Pinpoint the cell where the given text exists, returning its [X, Y] midpoint coordinate. 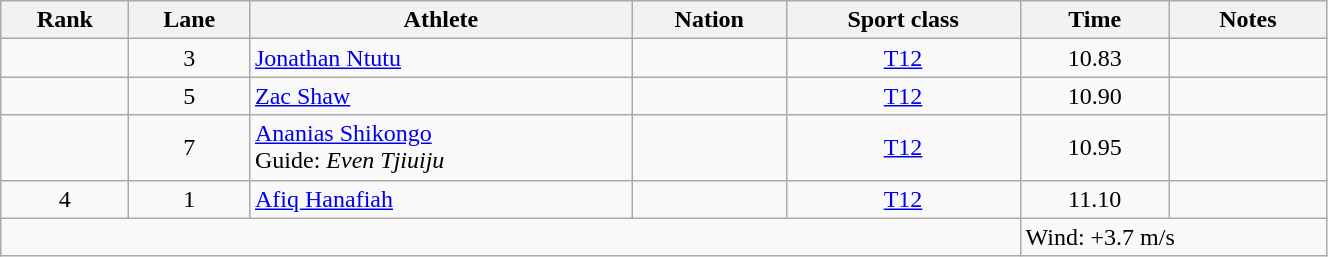
11.10 [1094, 199]
7 [190, 148]
10.90 [1094, 96]
10.95 [1094, 148]
Lane [190, 20]
Notes [1248, 20]
1 [190, 199]
Jonathan Ntutu [440, 58]
Athlete [440, 20]
Nation [709, 20]
5 [190, 96]
Time [1094, 20]
Zac Shaw [440, 96]
Rank [65, 20]
10.83 [1094, 58]
Afiq Hanafiah [440, 199]
4 [65, 199]
3 [190, 58]
Sport class [903, 20]
Ananias ShikongoGuide: Even Tjiuiju [440, 148]
Wind: +3.7 m/s [1173, 237]
